Extract the (x, y) coordinate from the center of the cell holding the provided text.  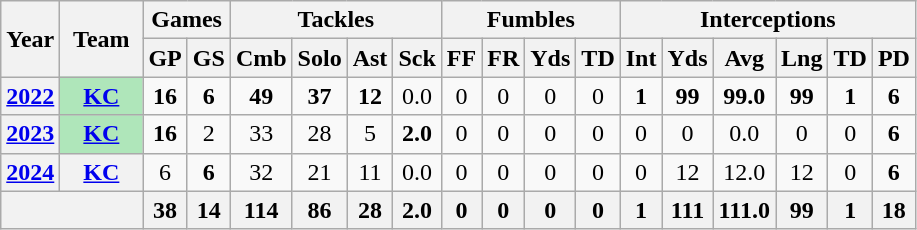
38 (165, 210)
Cmb (261, 58)
111.0 (744, 210)
2024 (30, 172)
18 (894, 210)
14 (208, 210)
GS (208, 58)
12.0 (744, 172)
Sck (417, 58)
32 (261, 172)
114 (261, 210)
5 (370, 134)
FR (504, 58)
49 (261, 96)
Ast (370, 58)
Solo (320, 58)
Lng (802, 58)
11 (370, 172)
86 (320, 210)
Avg (744, 58)
Int (641, 58)
33 (261, 134)
37 (320, 96)
99.0 (744, 96)
FF (461, 58)
Tackles (336, 20)
111 (688, 210)
21 (320, 172)
Interceptions (768, 20)
2022 (30, 96)
2023 (30, 134)
Fumbles (530, 20)
GP (165, 58)
Team (102, 39)
PD (894, 58)
2 (208, 134)
Year (30, 39)
Games (186, 20)
